From the cell containing the given text, extract its center point as (x, y) coordinate. 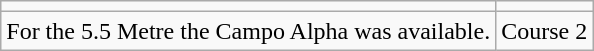
For the 5.5 Metre the Campo Alpha was available. (248, 31)
Course 2 (544, 31)
